Extract the (x, y) coordinate from the center of the cell holding the provided text.  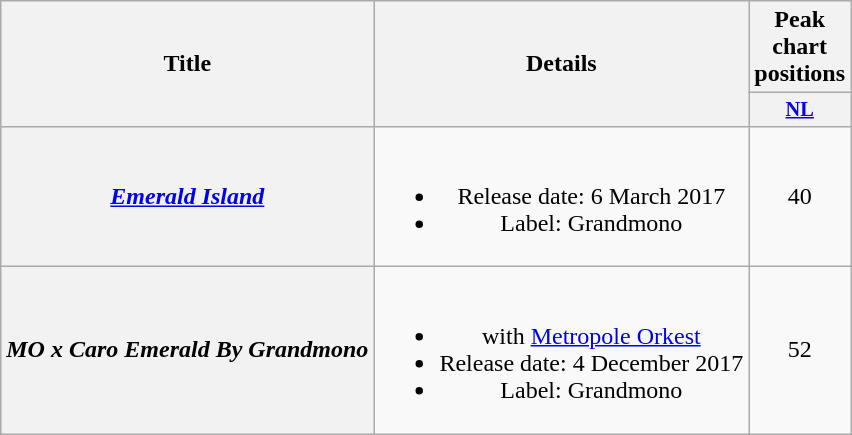
Details (562, 64)
52 (800, 350)
MO x Caro Emerald By Grandmono (188, 350)
Peak chart positions (800, 47)
Title (188, 64)
with Metropole OrkestRelease date: 4 December 2017Label: Grandmono (562, 350)
NL (800, 110)
Release date: 6 March 2017Label: Grandmono (562, 196)
40 (800, 196)
Emerald Island (188, 196)
